Return the [X, Y] coordinate for the center point of the cell that contains the specified text.  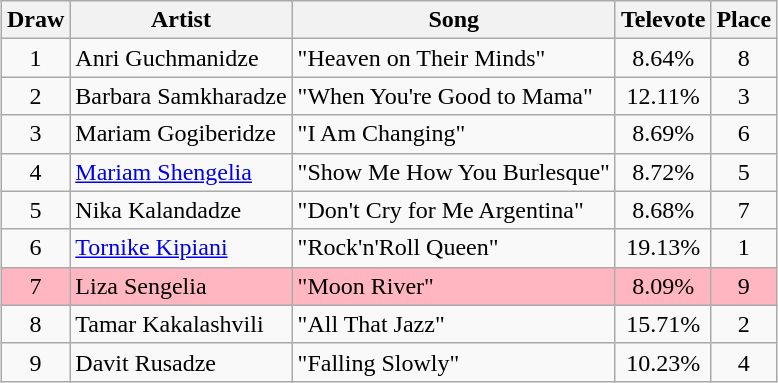
8.69% [662, 134]
8.68% [662, 210]
10.23% [662, 362]
8.09% [662, 286]
Mariam Gogiberidze [181, 134]
Anri Guchmanidze [181, 58]
Mariam Shengelia [181, 172]
"Show Me How You Burlesque" [454, 172]
"Heaven on Their Minds" [454, 58]
Davit Rusadze [181, 362]
Tamar Kakalashvili [181, 324]
"Don't Cry for Me Argentina" [454, 210]
"All That Jazz" [454, 324]
"Falling Slowly" [454, 362]
12.11% [662, 96]
Tornike Kipiani [181, 248]
"Rock'n'Roll Queen" [454, 248]
8.72% [662, 172]
Draw [35, 20]
"I Am Changing" [454, 134]
Barbara Samkharadze [181, 96]
"Moon River" [454, 286]
8.64% [662, 58]
Televote [662, 20]
Artist [181, 20]
"When You're Good to Mama" [454, 96]
Nika Kalandadze [181, 210]
Place [744, 20]
15.71% [662, 324]
Song [454, 20]
Liza Sengelia [181, 286]
19.13% [662, 248]
